Return the (x, y) coordinate for the center point of the cell that contains the specified text.  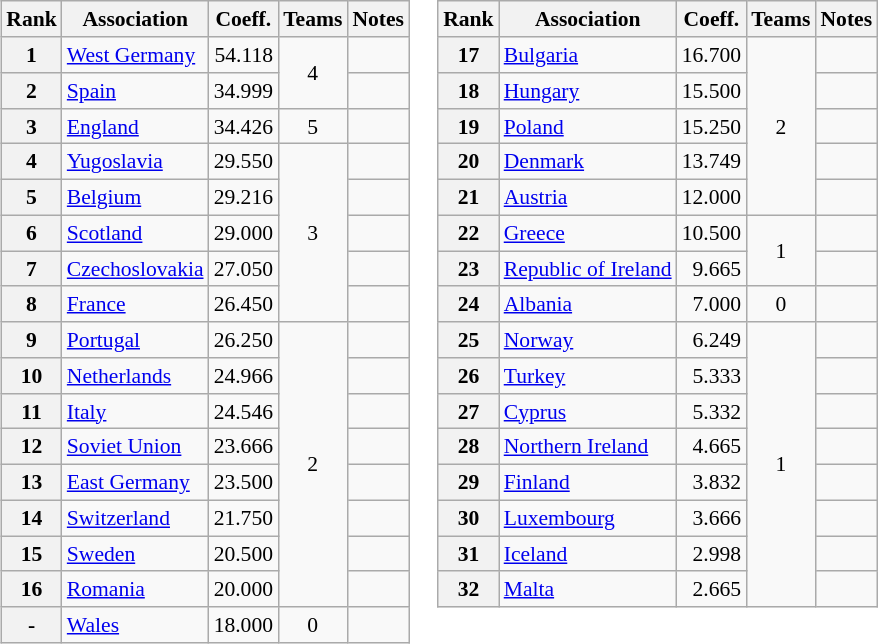
21.750 (244, 518)
29 (468, 482)
Czechoslovakia (136, 269)
20.000 (244, 589)
26.250 (244, 340)
Switzerland (136, 518)
5.333 (712, 376)
10 (32, 376)
26.450 (244, 304)
34.999 (244, 91)
23 (468, 269)
16 (32, 589)
Austria (588, 197)
27.050 (244, 269)
15.500 (712, 91)
25 (468, 340)
21 (468, 197)
8 (32, 304)
31 (468, 554)
Belgium (136, 197)
24 (468, 304)
6.249 (712, 340)
7.000 (712, 304)
14 (32, 518)
3.666 (712, 518)
2.998 (712, 554)
Turkey (588, 376)
23.500 (244, 482)
9.665 (712, 269)
England (136, 126)
Luxembourg (588, 518)
Hungary (588, 91)
10.500 (712, 233)
30 (468, 518)
Greece (588, 233)
Cyprus (588, 411)
18.000 (244, 625)
26 (468, 376)
19 (468, 126)
Italy (136, 411)
32 (468, 589)
East Germany (136, 482)
Republic of Ireland (588, 269)
Romania (136, 589)
20 (468, 162)
Poland (588, 126)
Denmark (588, 162)
Norway (588, 340)
15 (32, 554)
18 (468, 91)
12.000 (712, 197)
Soviet Union (136, 447)
9 (32, 340)
5.332 (712, 411)
29.216 (244, 197)
54.118 (244, 55)
20.500 (244, 554)
29.000 (244, 233)
Scotland (136, 233)
27 (468, 411)
16.700 (712, 55)
Northern Ireland (588, 447)
Bulgaria (588, 55)
2.665 (712, 589)
7 (32, 269)
23.666 (244, 447)
15.250 (712, 126)
Wales (136, 625)
Yugoslavia (136, 162)
11 (32, 411)
Finland (588, 482)
6 (32, 233)
Sweden (136, 554)
Iceland (588, 554)
28 (468, 447)
West Germany (136, 55)
Spain (136, 91)
13 (32, 482)
4.665 (712, 447)
22 (468, 233)
3.832 (712, 482)
Malta (588, 589)
Portugal (136, 340)
24.966 (244, 376)
13.749 (712, 162)
France (136, 304)
12 (32, 447)
17 (468, 55)
Netherlands (136, 376)
Albania (588, 304)
- (32, 625)
24.546 (244, 411)
29.550 (244, 162)
34.426 (244, 126)
